Provide the (x, y) coordinate of the cell's center where the given text is located.  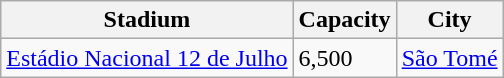
Estádio Nacional 12 de Julho (147, 58)
São Tomé (450, 58)
Stadium (147, 20)
6,500 (344, 58)
Capacity (344, 20)
City (450, 20)
